For the text-containing cell, return its midpoint in [X, Y] coordinate format. 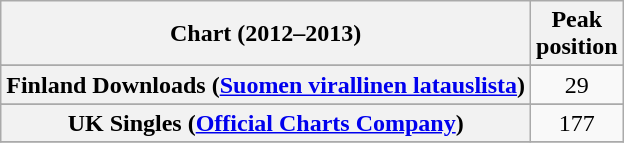
UK Singles (Official Charts Company) [266, 123]
Finland Downloads (Suomen virallinen latauslista) [266, 85]
29 [577, 85]
Chart (2012–2013) [266, 34]
177 [577, 123]
Peakposition [577, 34]
